Detect which cell encompasses the target text, then output its [x, y] center coordinate. 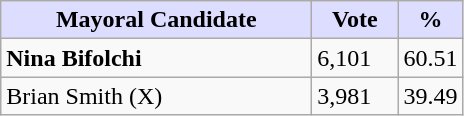
% [430, 20]
6,101 [355, 58]
Nina Bifolchi [156, 58]
60.51 [430, 58]
Mayoral Candidate [156, 20]
39.49 [430, 96]
3,981 [355, 96]
Brian Smith (X) [156, 96]
Vote [355, 20]
